Identify which cell holds the provided text, then report its (x, y) central coordinate. 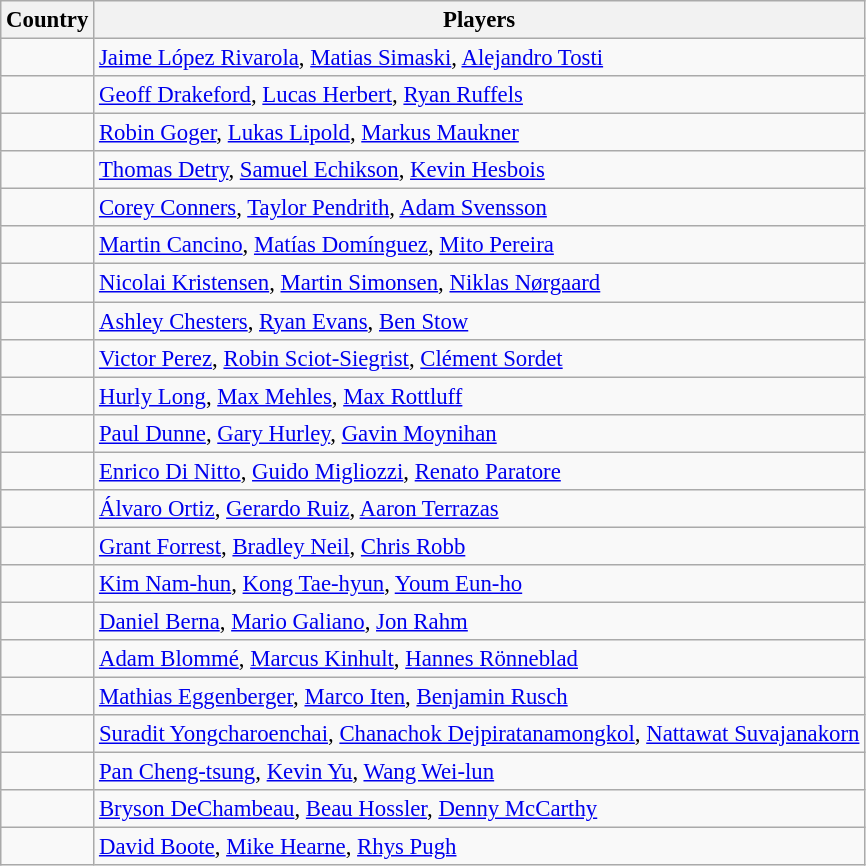
Ashley Chesters, Ryan Evans, Ben Stow (480, 321)
Corey Conners, Taylor Pendrith, Adam Svensson (480, 208)
Bryson DeChambeau, Beau Hossler, Denny McCarthy (480, 809)
Jaime López Rivarola, Matias Simaski, Alejandro Tosti (480, 58)
Enrico Di Nitto, Guido Migliozzi, Renato Paratore (480, 471)
Hurly Long, Max Mehles, Max Rottluff (480, 396)
Players (480, 20)
Álvaro Ortiz, Gerardo Ruiz, Aaron Terrazas (480, 509)
Suradit Yongcharoenchai, Chanachok Dejpiratanamongkol, Nattawat Suvajanakorn (480, 734)
Thomas Detry, Samuel Echikson, Kevin Hesbois (480, 170)
Victor Perez, Robin Sciot-Siegrist, Clément Sordet (480, 358)
Paul Dunne, Gary Hurley, Gavin Moynihan (480, 433)
Mathias Eggenberger, Marco Iten, Benjamin Rusch (480, 697)
Adam Blommé, Marcus Kinhult, Hannes Rönneblad (480, 659)
Nicolai Kristensen, Martin Simonsen, Niklas Nørgaard (480, 283)
Daniel Berna, Mario Galiano, Jon Rahm (480, 621)
Geoff Drakeford, Lucas Herbert, Ryan Ruffels (480, 95)
Grant Forrest, Bradley Neil, Chris Robb (480, 546)
Robin Goger, Lukas Lipold, Markus Maukner (480, 133)
Country (48, 20)
Kim Nam-hun, Kong Tae-hyun, Youm Eun-ho (480, 584)
David Boote, Mike Hearne, Rhys Pugh (480, 847)
Pan Cheng-tsung, Kevin Yu, Wang Wei-lun (480, 772)
Martin Cancino, Matías Domínguez, Mito Pereira (480, 245)
